Pinpoint the cell where the given text exists, returning its (x, y) midpoint coordinate. 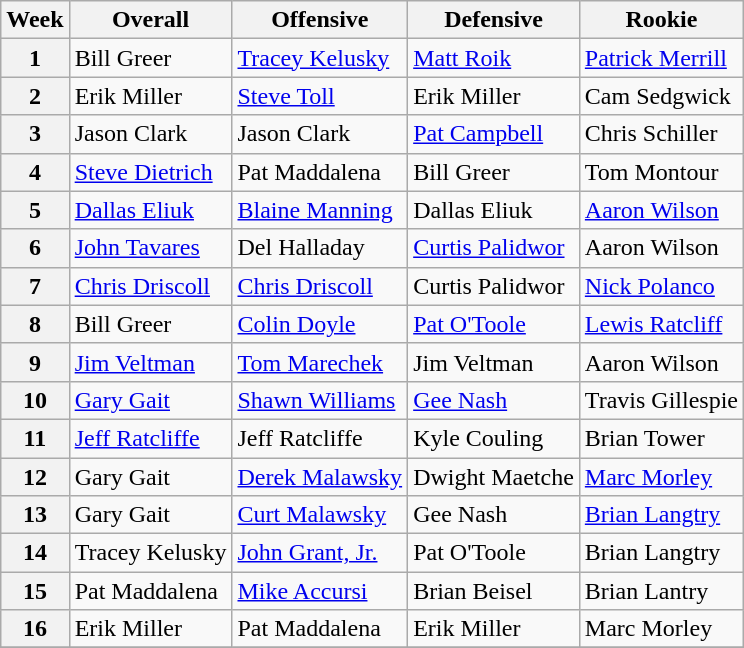
13 (35, 515)
Offensive (320, 20)
8 (35, 324)
Derek Malawsky (320, 477)
12 (35, 477)
16 (35, 629)
15 (35, 591)
Travis Gillespie (661, 400)
Matt Roik (494, 58)
Nick Polanco (661, 286)
11 (35, 438)
Lewis Ratcliff (661, 324)
Cam Sedgwick (661, 96)
Steve Dietrich (150, 172)
Shawn Williams (320, 400)
2 (35, 96)
Patrick Merrill (661, 58)
Rookie (661, 20)
Defensive (494, 20)
Brian Tower (661, 438)
John Grant, Jr. (320, 553)
Del Halladay (320, 248)
6 (35, 248)
Steve Toll (320, 96)
Chris Schiller (661, 134)
1 (35, 58)
5 (35, 210)
Colin Doyle (320, 324)
Mike Accursi (320, 591)
Tom Marechek (320, 362)
Brian Beisel (494, 591)
John Tavares (150, 248)
Kyle Couling (494, 438)
Curt Malawsky (320, 515)
9 (35, 362)
Tom Montour (661, 172)
4 (35, 172)
Week (35, 20)
Pat Campbell (494, 134)
Overall (150, 20)
Brian Lantry (661, 591)
3 (35, 134)
7 (35, 286)
Dwight Maetche (494, 477)
10 (35, 400)
14 (35, 553)
Blaine Manning (320, 210)
